Scan for the cell matching the given text and deliver its [x, y] coordinate at center. 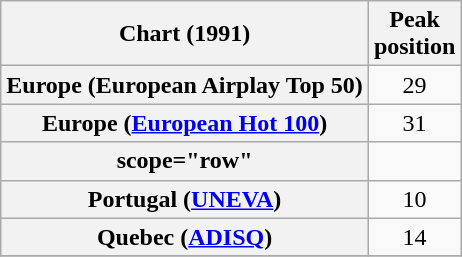
14 [414, 237]
Peakposition [414, 34]
29 [414, 85]
Portugal (UNEVA) [185, 199]
10 [414, 199]
scope="row" [185, 161]
Quebec (ADISQ) [185, 237]
Europe (European Hot 100) [185, 123]
Chart (1991) [185, 34]
Europe (European Airplay Top 50) [185, 85]
31 [414, 123]
